Search for the cell housing the specified text and yield its (X, Y) center coordinate. 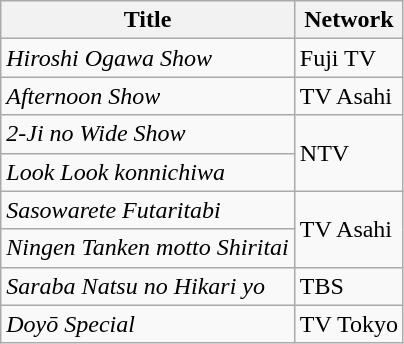
Network (348, 20)
Doyō Special (148, 324)
Fuji TV (348, 58)
Ningen Tanken motto Shiritai (148, 248)
Look Look konnichiwa (148, 172)
Afternoon Show (148, 96)
TV Tokyo (348, 324)
2-Ji no Wide Show (148, 134)
Hiroshi Ogawa Show (148, 58)
TBS (348, 286)
NTV (348, 153)
Saraba Natsu no Hikari yo (148, 286)
Title (148, 20)
Sasowarete Futaritabi (148, 210)
